Pinpoint the cell where the given text exists, returning its (x, y) midpoint coordinate. 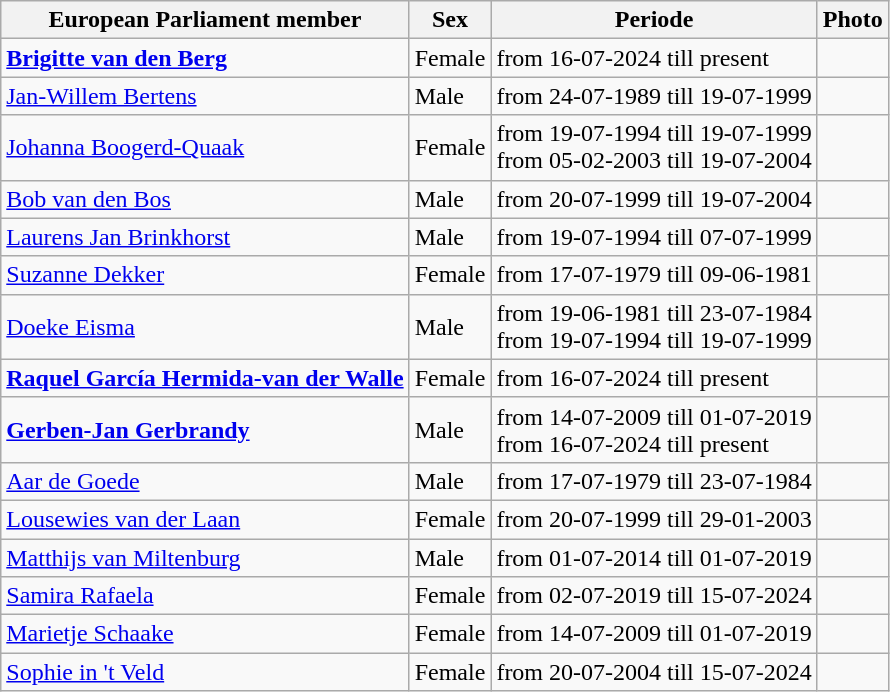
from 20-07-1999 till 19-07-2004 (654, 199)
Raquel García Hermida-van der Walle (205, 378)
Periode (654, 20)
from 19-07-1994 till 19-07-1999 from 05-02-2003 till 19-07-2004 (654, 148)
from 24-07-1989 till 19-07-1999 (654, 96)
Doeke Eisma (205, 326)
Laurens Jan Brinkhorst (205, 237)
Lousewies van der Laan (205, 519)
Suzanne Dekker (205, 275)
from 19-06-1981 till 23-07-1984from 19-07-1994 till 19-07-1999 (654, 326)
from 02-07-2019 till 15-07-2024 (654, 596)
Matthijs van Miltenburg (205, 557)
from 17-07-1979 till 23-07-1984 (654, 481)
Samira Rafaela (205, 596)
Gerben-Jan Gerbrandy (205, 430)
Brigitte van den Berg (205, 58)
from 17-07-1979 till 09-06-1981 (654, 275)
from 20-07-1999 till 29-01-2003 (654, 519)
from 20-07-2004 till 15-07-2024 (654, 672)
from 14-07-2009 till 01-07-2019 (654, 634)
European Parliament member (205, 20)
Marietje Schaake (205, 634)
Photo (852, 20)
Bob van den Bos (205, 199)
from 14-07-2009 till 01-07-2019from 16-07-2024 till present (654, 430)
Johanna Boogerd-Quaak (205, 148)
Sex (450, 20)
from 19-07-1994 till 07-07-1999 (654, 237)
Sophie in 't Veld (205, 672)
Aar de Goede (205, 481)
from 01-07-2014 till 01-07-2019 (654, 557)
Jan-Willem Bertens (205, 96)
